Return the [x, y] coordinate for the center point of the cell that contains the specified text.  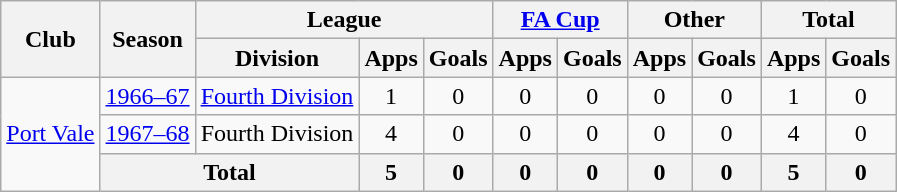
Port Vale [50, 134]
Season [148, 39]
1966–67 [148, 96]
1967–68 [148, 134]
Division [277, 58]
Other [694, 20]
FA Cup [560, 20]
Club [50, 39]
League [344, 20]
